Return (X, Y) of the center of cell containing provided text 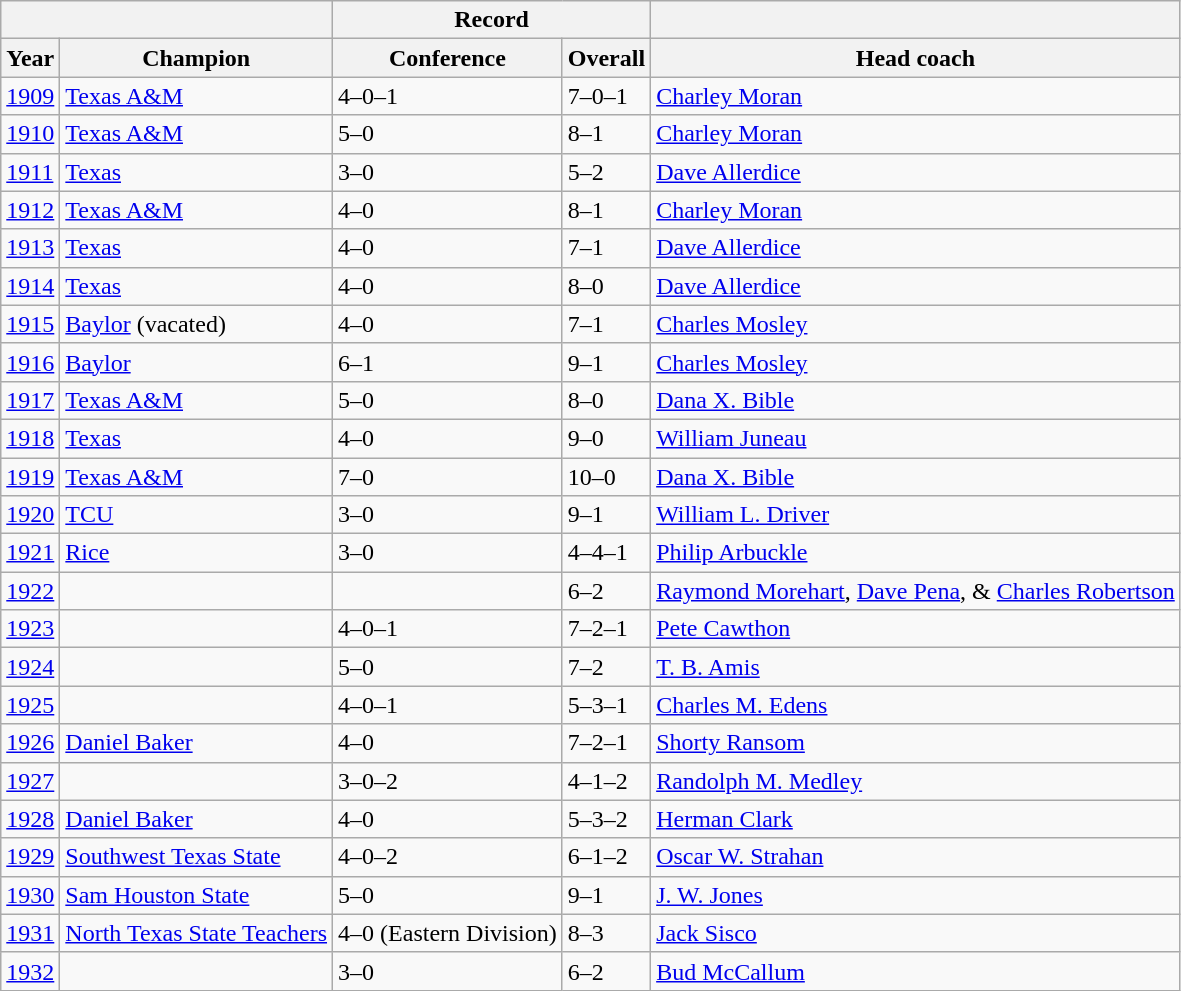
1926 (30, 743)
1924 (30, 667)
1918 (30, 438)
1932 (30, 971)
5–3–1 (606, 705)
1928 (30, 819)
1921 (30, 553)
Champion (196, 58)
Overall (606, 58)
TCU (196, 515)
William Juneau (916, 438)
Rice (196, 553)
8–3 (606, 933)
1916 (30, 362)
1920 (30, 515)
North Texas State Teachers (196, 933)
4–0–2 (448, 857)
Bud McCallum (916, 971)
5–3–2 (606, 819)
Pete Cawthon (916, 629)
J. W. Jones (916, 895)
5–2 (606, 172)
9–0 (606, 438)
7–0–1 (606, 96)
Oscar W. Strahan (916, 857)
Shorty Ransom (916, 743)
Baylor (vacated) (196, 324)
Jack Sisco (916, 933)
6–1–2 (606, 857)
7–2 (606, 667)
6–1 (448, 362)
Philip Arbuckle (916, 553)
1912 (30, 210)
1909 (30, 96)
Herman Clark (916, 819)
1917 (30, 400)
1927 (30, 781)
Southwest Texas State (196, 857)
Charles M. Edens (916, 705)
7–0 (448, 477)
Raymond Morehart, Dave Pena, & Charles Robertson (916, 591)
Baylor (196, 362)
3–0–2 (448, 781)
1923 (30, 629)
1914 (30, 286)
Record (492, 20)
1929 (30, 857)
4–0 (Eastern Division) (448, 933)
4–1–2 (606, 781)
1911 (30, 172)
10–0 (606, 477)
1910 (30, 134)
Randolph M. Medley (916, 781)
T. B. Amis (916, 667)
1930 (30, 895)
Year (30, 58)
William L. Driver (916, 515)
1913 (30, 248)
1931 (30, 933)
Sam Houston State (196, 895)
1915 (30, 324)
1919 (30, 477)
1925 (30, 705)
Head coach (916, 58)
1922 (30, 591)
4–4–1 (606, 553)
Conference (448, 58)
